Locate the cell with the specified text and output its [X, Y] center coordinate. 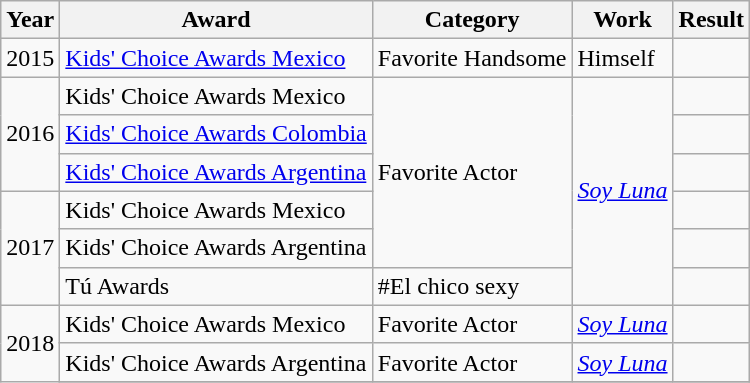
Result [711, 20]
2015 [30, 58]
Kids' Choice Awards Colombia [216, 134]
Tú Awards [216, 286]
Favorite Handsome [472, 58]
Year [30, 20]
2017 [30, 248]
#El chico sexy [472, 286]
Himself [622, 58]
Category [472, 20]
Award [216, 20]
Work [622, 20]
2018 [30, 343]
2016 [30, 134]
